Scan for the cell matching the given text and deliver its (X, Y) coordinate at center. 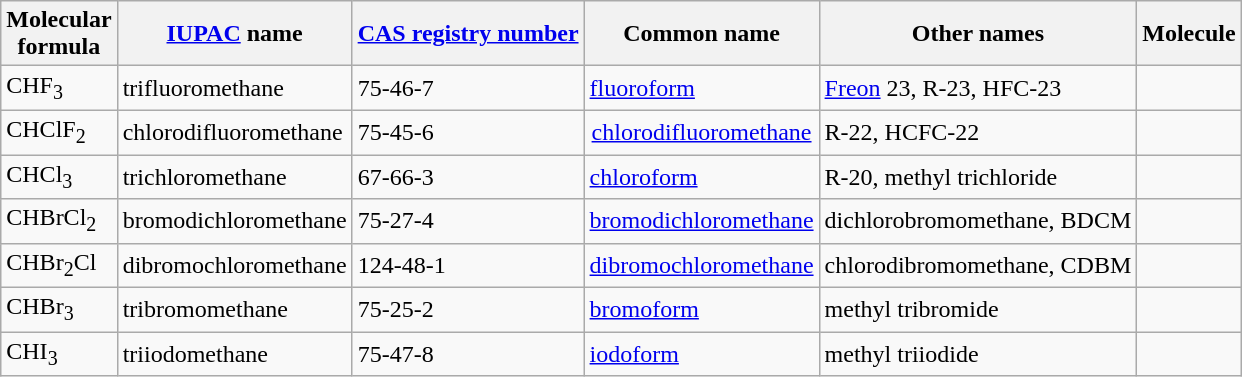
75-27-4 (468, 221)
75-47-8 (468, 354)
trifluoromethane (234, 88)
R-20, methyl trichloride (978, 176)
CHCl3 (59, 176)
dichlorobromomethane, BDCM (978, 221)
tribromomethane (234, 310)
Freon 23, R-23, HFC-23 (978, 88)
CHBr2Cl (59, 265)
67-66-3 (468, 176)
CHBrCl2 (59, 221)
Other names (978, 34)
R-22, HCFC-22 (978, 132)
chloroform (702, 176)
methyl tribromide (978, 310)
75-46-7 (468, 88)
IUPAC name (234, 34)
124-48-1 (468, 265)
75-25-2 (468, 310)
fluoroform (702, 88)
trichloromethane (234, 176)
Common name (702, 34)
CHI3 (59, 354)
chlorodibromomethane, CDBM (978, 265)
Molecularformula (59, 34)
CHF3 (59, 88)
triiodomethane (234, 354)
iodoform (702, 354)
CHClF2 (59, 132)
Molecule (1189, 34)
CHBr3 (59, 310)
methyl triiodide (978, 354)
CAS registry number (468, 34)
75-45-6 (468, 132)
bromoform (702, 310)
